Detect which cell encompasses the target text, then output its [X, Y] center coordinate. 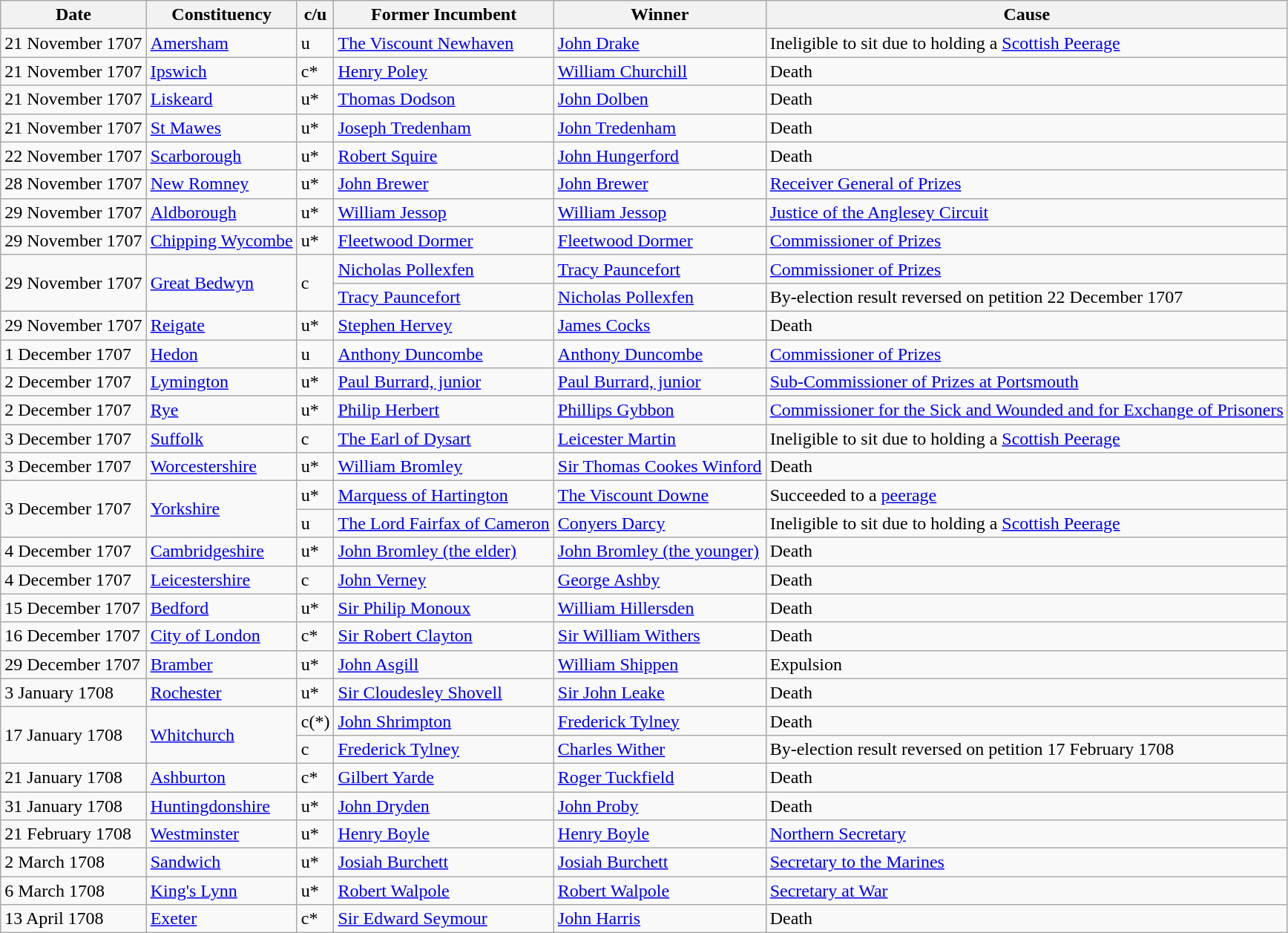
The Lord Fairfax of Cameron [444, 523]
Ipswich [221, 71]
Hedon [221, 354]
Suffolk [221, 439]
1 December 1707 [73, 354]
Phillips Gybbon [660, 410]
Rye [221, 410]
Receiver General of Prizes [1027, 184]
City of London [221, 636]
John Bromley (the younger) [660, 551]
21 February 1708 [73, 834]
Sir Robert Clayton [444, 636]
29 December 1707 [73, 664]
31 January 1708 [73, 805]
Joseph Tredenham [444, 128]
Chipping Wycombe [221, 240]
Lymington [221, 382]
Reigate [221, 325]
Exeter [221, 919]
By-election result reversed on petition 22 December 1707 [1027, 297]
Sir Edward Seymour [444, 919]
Liskeard [221, 99]
Sir Cloudesley Shovell [444, 693]
c(*) [315, 721]
3 January 1708 [73, 693]
Northern Secretary [1027, 834]
Constituency [221, 15]
John Shrimpton [444, 721]
Cambridgeshire [221, 551]
Amersham [221, 43]
Sir Thomas Cookes Winford [660, 467]
St Mawes [221, 128]
By-election result reversed on petition 17 February 1708 [1027, 749]
John Bromley (the elder) [444, 551]
John Harris [660, 919]
Commissioner for the Sick and Wounded and for Exchange of Prisoners [1027, 410]
William Hillersden [660, 608]
16 December 1707 [73, 636]
Henry Poley [444, 71]
17 January 1708 [73, 735]
William Bromley [444, 467]
22 November 1707 [73, 156]
Roger Tuckfield [660, 777]
Sandwich [221, 862]
New Romney [221, 184]
Sub-Commissioner of Prizes at Portsmouth [1027, 382]
The Earl of Dysart [444, 439]
John Drake [660, 43]
Aldborough [221, 212]
George Ashby [660, 580]
Great Bedwyn [221, 283]
Worcestershire [221, 467]
Succeeded to a peerage [1027, 495]
28 November 1707 [73, 184]
Winner [660, 15]
Bedford [221, 608]
Cause [1027, 15]
John Dolben [660, 99]
Conyers Darcy [660, 523]
Former Incumbent [444, 15]
John Hungerford [660, 156]
John Dryden [444, 805]
Bramber [221, 664]
John Asgill [444, 664]
Expulsion [1027, 664]
King's Lynn [221, 891]
Stephen Hervey [444, 325]
15 December 1707 [73, 608]
William Churchill [660, 71]
Robert Squire [444, 156]
Date [73, 15]
6 March 1708 [73, 891]
William Shippen [660, 664]
Secretary to the Marines [1027, 862]
Westminster [221, 834]
Sir William Withers [660, 636]
Whitchurch [221, 735]
Sir John Leake [660, 693]
John Verney [444, 580]
John Tredenham [660, 128]
Philip Herbert [444, 410]
Justice of the Anglesey Circuit [1027, 212]
2 March 1708 [73, 862]
Yorkshire [221, 509]
Thomas Dodson [444, 99]
Secretary at War [1027, 891]
Huntingdonshire [221, 805]
c/u [315, 15]
21 January 1708 [73, 777]
Sir Philip Monoux [444, 608]
Rochester [221, 693]
Leicestershire [221, 580]
James Cocks [660, 325]
Scarborough [221, 156]
Gilbert Yarde [444, 777]
The Viscount Newhaven [444, 43]
Marquess of Hartington [444, 495]
Charles Wither [660, 749]
13 April 1708 [73, 919]
John Proby [660, 805]
The Viscount Downe [660, 495]
Leicester Martin [660, 439]
Ashburton [221, 777]
